Pinpoint the cell where the given text exists, returning its (x, y) midpoint coordinate. 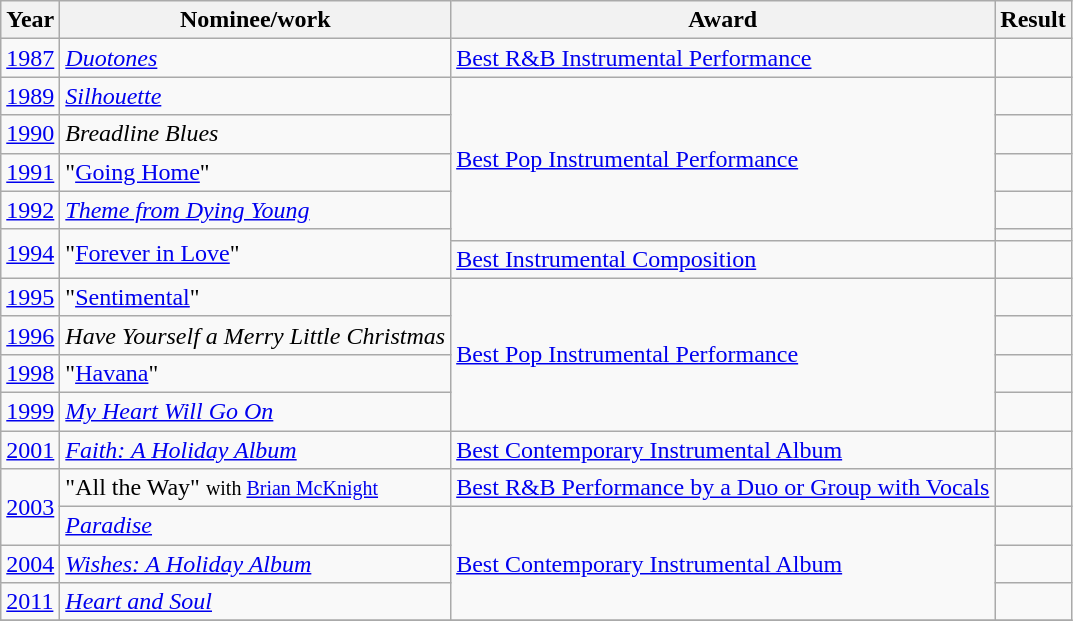
"Sentimental" (256, 297)
2004 (30, 564)
Result (1033, 20)
2003 (30, 507)
1990 (30, 134)
Best R&B Performance by a Duo or Group with Vocals (723, 488)
Faith: A Holiday Album (256, 449)
1995 (30, 297)
1994 (30, 254)
Award (723, 20)
"All the Way" with Brian McKnight (256, 488)
"Forever in Love" (256, 254)
Paradise (256, 526)
1992 (30, 210)
Year (30, 20)
Wishes: A Holiday Album (256, 564)
"Going Home" (256, 172)
Have Yourself a Merry Little Christmas (256, 335)
My Heart Will Go On (256, 411)
1989 (30, 96)
2001 (30, 449)
Theme from Dying Young (256, 210)
Breadline Blues (256, 134)
Duotones (256, 58)
Nominee/work (256, 20)
Heart and Soul (256, 602)
2011 (30, 602)
1999 (30, 411)
Silhouette (256, 96)
"Havana" (256, 373)
1987 (30, 58)
1998 (30, 373)
Best R&B Instrumental Performance (723, 58)
1996 (30, 335)
Best Instrumental Composition (723, 259)
1991 (30, 172)
